Determine the [x, y] coordinate at the center of the cell enclosing the given text.  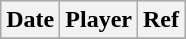
Player [99, 20]
Date [30, 20]
Ref [160, 20]
